Locate the cell with the specified text and output its (x, y) center coordinate. 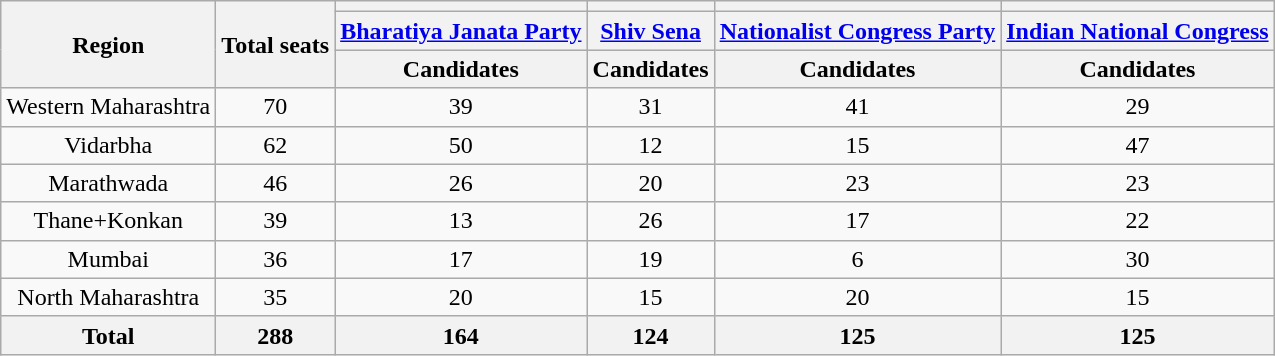
Total (108, 335)
41 (858, 107)
164 (461, 335)
31 (650, 107)
22 (1138, 221)
Nationalist Congress Party (858, 31)
North Maharashtra (108, 297)
30 (1138, 259)
29 (1138, 107)
35 (276, 297)
124 (650, 335)
Marathwada (108, 183)
19 (650, 259)
47 (1138, 145)
Indian National Congress (1138, 31)
Shiv Sena (650, 31)
Bharatiya Janata Party (461, 31)
36 (276, 259)
6 (858, 259)
Thane+Konkan (108, 221)
Region (108, 44)
12 (650, 145)
Vidarbha (108, 145)
Western Maharashtra (108, 107)
Mumbai (108, 259)
62 (276, 145)
13 (461, 221)
Total seats (276, 44)
288 (276, 335)
70 (276, 107)
50 (461, 145)
46 (276, 183)
